Scan for the cell matching the given text and deliver its (X, Y) coordinate at center. 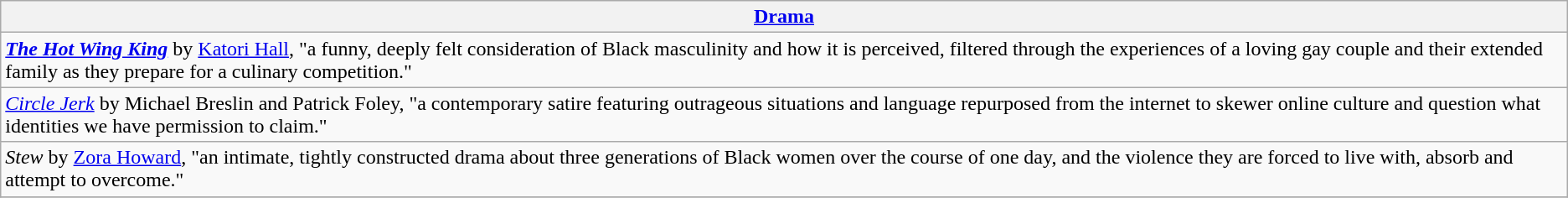
Drama (784, 17)
